Return the (X, Y) coordinate for the center point of the cell that contains the specified text.  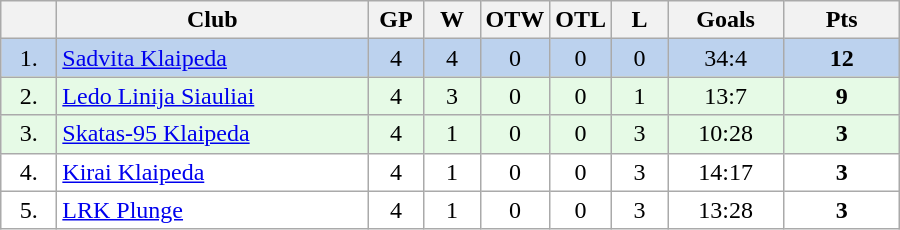
L (640, 20)
Goals (726, 20)
13:28 (726, 210)
2. (29, 96)
LRK Plunge (212, 210)
10:28 (726, 134)
Ledo Linija Siauliai (212, 96)
34:4 (726, 58)
Club (212, 20)
Pts (842, 20)
OTL (581, 20)
1. (29, 58)
GP (396, 20)
OTW (515, 20)
13:7 (726, 96)
4. (29, 172)
Kirai Klaipeda (212, 172)
14:17 (726, 172)
3. (29, 134)
Skatas-95 Klaipeda (212, 134)
Sadvita Klaipeda (212, 58)
W (452, 20)
9 (842, 96)
12 (842, 58)
5. (29, 210)
